Extract the [X, Y] coordinate from the center of the cell holding the provided text.  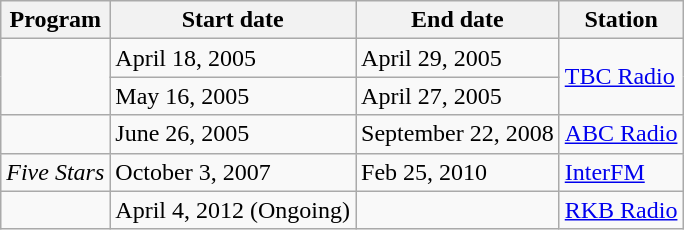
April 29, 2005 [458, 58]
RKB Radio [621, 210]
InterFM [621, 172]
ABC Radio [621, 134]
October 3, 2007 [233, 172]
Five Stars [56, 172]
TBC Radio [621, 77]
End date [458, 20]
Station [621, 20]
April 27, 2005 [458, 96]
April 18, 2005 [233, 58]
Start date [233, 20]
June 26, 2005 [233, 134]
Feb 25, 2010 [458, 172]
Program [56, 20]
May 16, 2005 [233, 96]
September 22, 2008 [458, 134]
April 4, 2012 (Ongoing) [233, 210]
